Determine the (X, Y) coordinate at the center of the cell enclosing the given text.  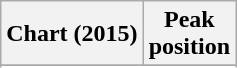
Chart (2015) (72, 34)
Peakposition (189, 34)
